For the text-containing cell, return its midpoint in [X, Y] coordinate format. 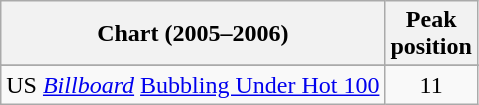
11 [431, 85]
Peakposition [431, 34]
US Billboard Bubbling Under Hot 100 [193, 85]
Chart (2005–2006) [193, 34]
